From the cell containing the given text, extract its center point as [x, y] coordinate. 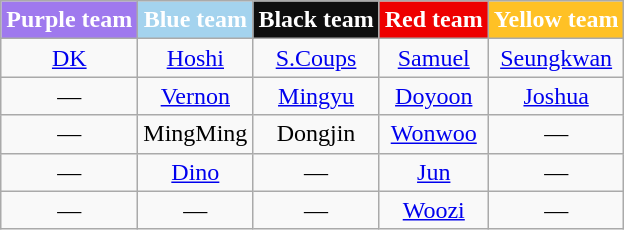
Blue team [196, 20]
Doyoon [434, 96]
Wonwoo [434, 134]
Woozi [434, 210]
Vernon [196, 96]
S.Coups [316, 58]
Jun [434, 172]
MingMing [196, 134]
Dino [196, 172]
Black team [316, 20]
DK [70, 58]
Dongjin [316, 134]
Yellow team [556, 20]
Mingyu [316, 96]
Joshua [556, 96]
Hoshi [196, 58]
Samuel [434, 58]
Purple team [70, 20]
Red team [434, 20]
Seungkwan [556, 58]
